Find where the given text appears and provide that cell's center as [x, y] coordinate. 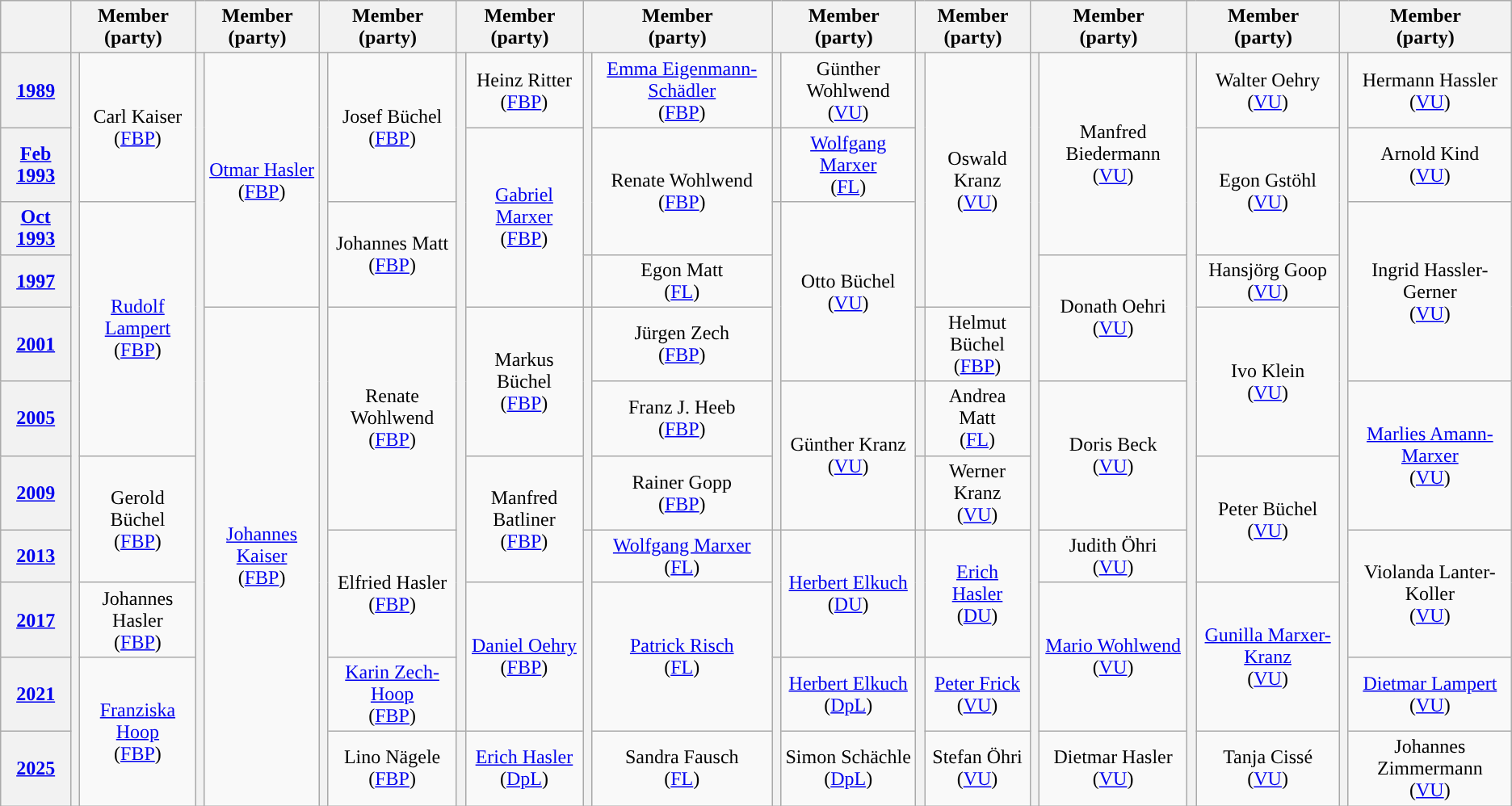
Feb 1993 [36, 165]
Rudolf Lampert(FBP) [138, 329]
Egon Matt(FL) [682, 281]
Franz J. Heeb(FBP) [682, 418]
Günther Wohlwend(VU) [848, 90]
Heinz Ritter(FBP) [523, 90]
Tanja Cissé(VU) [1268, 768]
Gunilla Marxer-Kranz(VU) [1268, 657]
Jürgen Zech(FBP) [682, 344]
Andrea Matt(FL) [977, 418]
Werner Kranz(VU) [977, 493]
Patrick Risch(FL) [682, 657]
2021 [36, 694]
Josef Büchel(FBP) [393, 128]
Ivo Klein(VU) [1268, 381]
Hansjörg Goop(VU) [1268, 281]
Walter Oehry(VU) [1268, 90]
Dietmar Hasler(VU) [1113, 768]
Manfred Biedermann(VU) [1113, 153]
Herbert Elkuch(DU) [848, 593]
Daniel Oehry(FBP) [523, 657]
1997 [36, 281]
2025 [36, 768]
Simon Schächle(DpL) [848, 768]
Oct 1993 [36, 228]
Dietmar Lampert(VU) [1430, 694]
Lino Nägele(FBP) [393, 768]
Peter Büchel(VU) [1268, 518]
Johannes Kaiser(FBP) [262, 556]
Ingrid Hassler-Gerner(VU) [1430, 292]
Donath Oehri(VU) [1113, 318]
Johannes Hasler(FBP) [138, 619]
Stefan Öhri(VU) [977, 768]
2017 [36, 619]
Sandra Fausch(FL) [682, 768]
Franziska Hoop(FBP) [138, 731]
Otmar Hasler(FBP) [262, 180]
2013 [36, 556]
Gerold Büchel(FBP) [138, 518]
Otto Büchel(VU) [848, 292]
Egon Gstöhl(VU) [1268, 191]
Manfred Batliner(FBP) [523, 518]
Doris Beck(VU) [1113, 455]
Mario Wohlwend(VU) [1113, 657]
Rainer Gopp(FBP) [682, 493]
2001 [36, 344]
Marlies Amann-Marxer(VU) [1430, 455]
2005 [36, 418]
Violanda Lanter-Koller(VU) [1430, 593]
Johannes Matt(FBP) [393, 254]
Herbert Elkuch(DpL) [848, 694]
Peter Frick(VU) [977, 694]
Johannes Zimmermann(VU) [1430, 768]
Oswald Kranz(VU) [977, 180]
Hermann Hassler(VU) [1430, 90]
1989 [36, 90]
Carl Kaiser(FBP) [138, 128]
Helmut Büchel(FBP) [977, 344]
Emma Eigenmann-Schädler(FBP) [682, 90]
Arnold Kind(VU) [1430, 165]
2009 [36, 493]
Gabriel Marxer(FBP) [523, 217]
Erich Hasler(DpL) [523, 768]
Elfried Hasler(FBP) [393, 593]
Markus Büchel(FBP) [523, 381]
Judith Öhri(VU) [1113, 556]
Karin Zech-Hoop(FBP) [393, 694]
Erich Hasler(DU) [977, 593]
Günther Kranz(VU) [848, 455]
